Extract the [x, y] coordinate from the center of the cell holding the provided text.  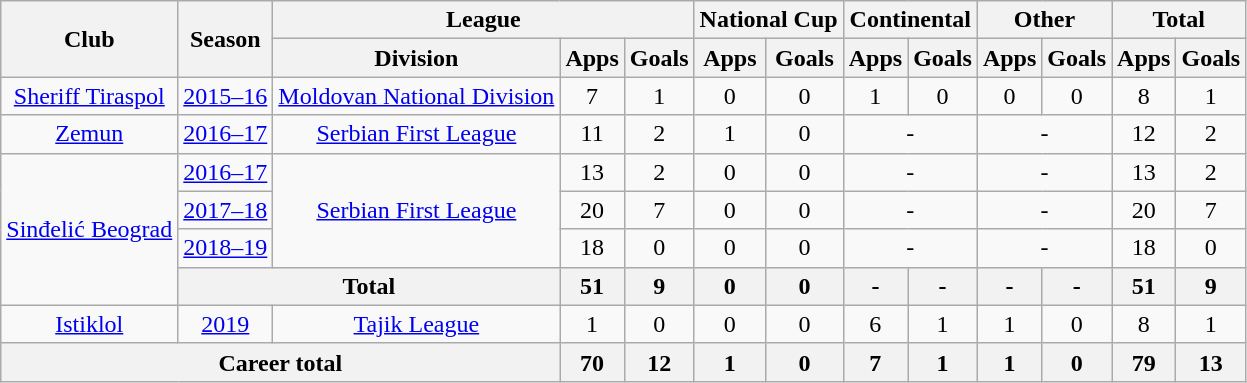
Sheriff Tiraspol [90, 96]
2019 [226, 324]
Division [416, 58]
Other [1044, 20]
79 [1144, 362]
2015–16 [226, 96]
Sinđelić Beograd [90, 229]
6 [875, 324]
Zemun [90, 134]
Career total [280, 362]
2017–18 [226, 210]
National Cup [768, 20]
Tajik League [416, 324]
2018–19 [226, 248]
Season [226, 39]
Continental [910, 20]
Istiklol [90, 324]
11 [592, 134]
70 [592, 362]
Club [90, 39]
Moldovan National Division [416, 96]
League [484, 20]
